Locate the cell with the specified text and output its (X, Y) center coordinate. 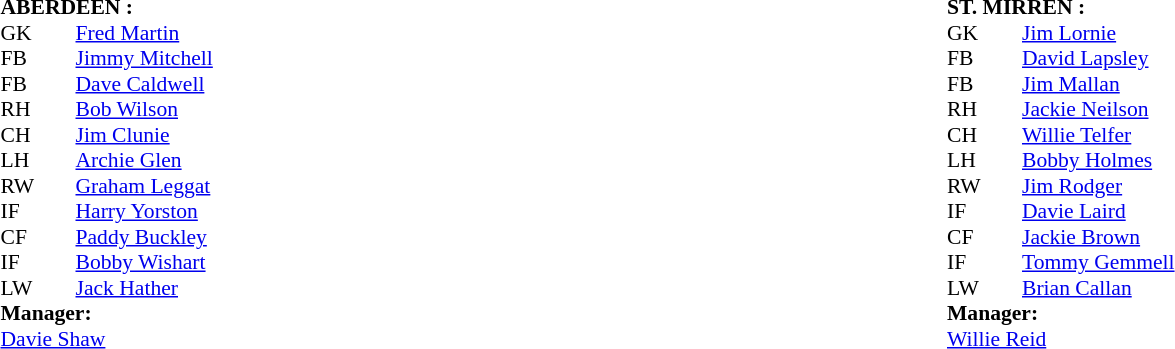
Archie Glen (144, 161)
Jackie Neilson (1098, 109)
Paddy Buckley (144, 237)
Jackie Brown (1098, 237)
Jim Rodger (1098, 186)
Bob Wilson (144, 109)
Graham Leggat (144, 186)
Tommy Gemmell (1098, 263)
Fred Martin (144, 33)
Jack Hather (144, 288)
Jim Lornie (1098, 33)
Jimmy Mitchell (144, 59)
Harry Yorston (144, 211)
David Lapsley (1098, 59)
Bobby Wishart (144, 263)
Dave Caldwell (144, 84)
Davie Laird (1098, 211)
Willie Telfer (1098, 135)
Bobby Holmes (1098, 161)
Jim Mallan (1098, 84)
Jim Clunie (144, 135)
Brian Callan (1098, 288)
